Return the [X, Y] coordinate for the center point of the cell that contains the specified text.  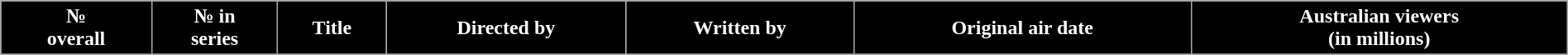
№ inseries [215, 28]
Australian viewers(in millions) [1379, 28]
Original air date [1022, 28]
Directed by [506, 28]
Written by [739, 28]
№ overall [76, 28]
Title [332, 28]
